From the cell containing the given text, extract its center point as (x, y) coordinate. 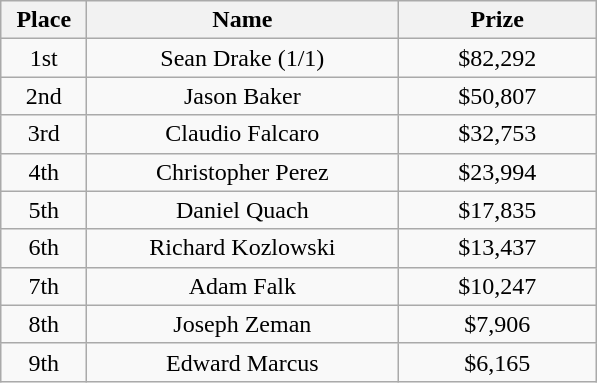
Joseph Zeman (242, 324)
5th (44, 210)
Richard Kozlowski (242, 248)
Claudio Falcaro (242, 134)
3rd (44, 134)
7th (44, 286)
Name (242, 20)
Adam Falk (242, 286)
1st (44, 58)
2nd (44, 96)
$6,165 (498, 362)
Prize (498, 20)
8th (44, 324)
9th (44, 362)
Edward Marcus (242, 362)
$7,906 (498, 324)
Jason Baker (242, 96)
$23,994 (498, 172)
Sean Drake (1/1) (242, 58)
$50,807 (498, 96)
Place (44, 20)
$10,247 (498, 286)
Daniel Quach (242, 210)
$32,753 (498, 134)
$17,835 (498, 210)
6th (44, 248)
$82,292 (498, 58)
$13,437 (498, 248)
4th (44, 172)
Christopher Perez (242, 172)
